Locate the cell with the specified text and output its (X, Y) center coordinate. 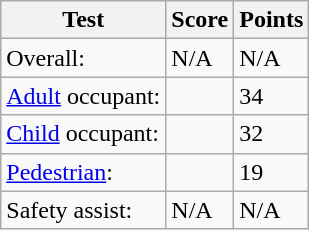
Overall: (84, 58)
19 (272, 172)
Points (272, 20)
Test (84, 20)
Pedestrian: (84, 172)
Safety assist: (84, 210)
32 (272, 134)
Child occupant: (84, 134)
Score (200, 20)
34 (272, 96)
Adult occupant: (84, 96)
